Extract the (X, Y) coordinate from the center of the cell holding the provided text.  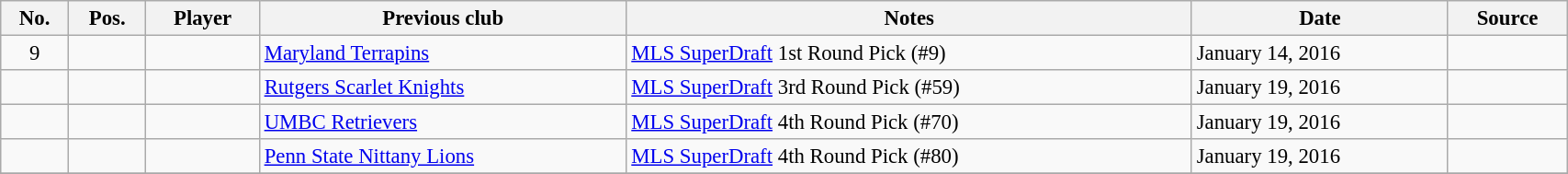
UMBC Retrievers (443, 122)
MLS SuperDraft 4th Round Pick (#80) (909, 157)
Source (1506, 18)
Rutgers Scarlet Knights (443, 87)
Pos. (107, 18)
Date (1319, 18)
Player (202, 18)
Previous club (443, 18)
9 (35, 53)
MLS SuperDraft 1st Round Pick (#9) (909, 53)
Penn State Nittany Lions (443, 157)
January 14, 2016 (1319, 53)
No. (35, 18)
Maryland Terrapins (443, 53)
Notes (909, 18)
MLS SuperDraft 3rd Round Pick (#59) (909, 87)
MLS SuperDraft 4th Round Pick (#70) (909, 122)
